From the cell containing the given text, extract its center point as (x, y) coordinate. 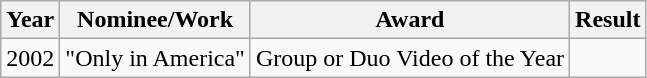
2002 (30, 58)
Award (410, 20)
Group or Duo Video of the Year (410, 58)
"Only in America" (156, 58)
Nominee/Work (156, 20)
Result (608, 20)
Year (30, 20)
